Return (x, y) of the center of cell containing provided text 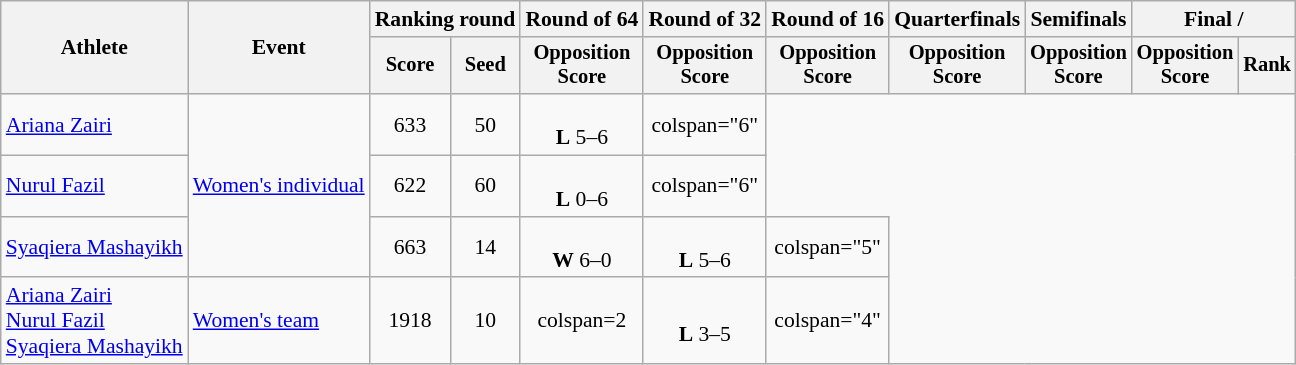
colspan="4" (828, 322)
Women's team (279, 322)
Round of 64 (582, 19)
Round of 16 (828, 19)
W 6–0 (582, 248)
633 (410, 124)
Ranking round (446, 19)
L 0–6 (582, 186)
Score (410, 66)
Semifinals (1078, 19)
Ariana ZairiNurul FazilSyaqiera Mashayikh (94, 322)
Women's individual (279, 186)
663 (410, 248)
Ariana Zairi (94, 124)
Syaqiera Mashayikh (94, 248)
L 3–5 (704, 322)
colspan="5" (828, 248)
colspan=2 (582, 322)
50 (485, 124)
Event (279, 48)
Round of 32 (704, 19)
Rank (1267, 66)
10 (485, 322)
Quarterfinals (957, 19)
Final / (1214, 19)
60 (485, 186)
Seed (485, 66)
Nurul Fazil (94, 186)
622 (410, 186)
14 (485, 248)
Athlete (94, 48)
1918 (410, 322)
